From the cell containing the given text, extract its center point as [X, Y] coordinate. 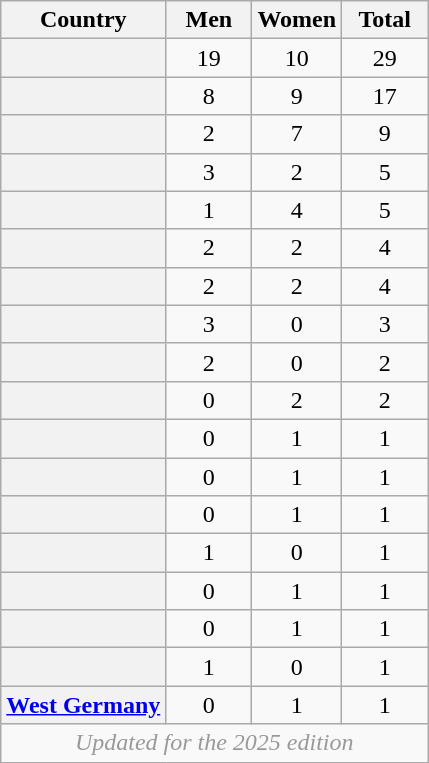
Women [297, 20]
8 [209, 96]
Country [84, 20]
Total [385, 20]
19 [209, 58]
West Germany [84, 705]
Men [209, 20]
10 [297, 58]
17 [385, 96]
29 [385, 58]
Updated for the 2025 edition [214, 743]
7 [297, 134]
